Detect which cell encompasses the target text, then output its [X, Y] center coordinate. 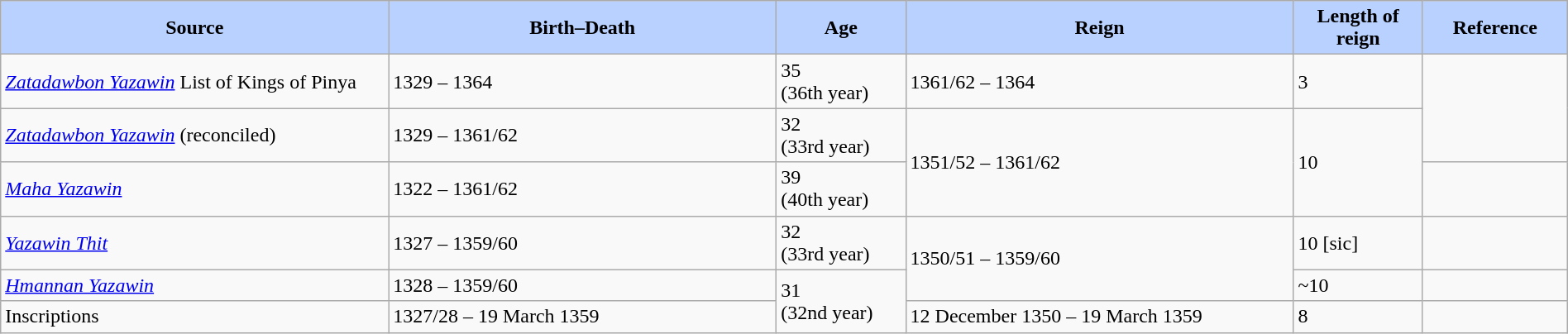
Source [195, 28]
1361/62 – 1364 [1100, 81]
10 [sic] [1358, 243]
1327/28 – 19 March 1359 [582, 317]
8 [1358, 317]
1329 – 1364 [582, 81]
1329 – 1361/62 [582, 136]
1328 – 1359/60 [582, 285]
Reference [1495, 28]
39 (40th year) [841, 188]
Reign [1100, 28]
1351/52 – 1361/62 [1100, 162]
12 December 1350 – 19 March 1359 [1100, 317]
Length of reign [1358, 28]
Yazawin Thit [195, 243]
Maha Yazawin [195, 188]
10 [1358, 162]
Zatadawbon Yazawin List of Kings of Pinya [195, 81]
1327 – 1359/60 [582, 243]
31 (32nd year) [841, 301]
Age [841, 28]
Hmannan Yazawin [195, 285]
35 (36th year) [841, 81]
Birth–Death [582, 28]
Inscriptions [195, 317]
~10 [1358, 285]
1350/51 – 1359/60 [1100, 258]
1322 – 1361/62 [582, 188]
3 [1358, 81]
Zatadawbon Yazawin (reconciled) [195, 136]
